For the text-containing cell, return its midpoint in (X, Y) coordinate format. 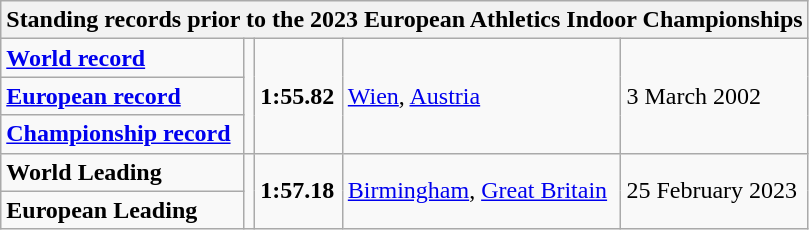
3 March 2002 (714, 96)
Wien, Austria (482, 96)
25 February 2023 (714, 191)
World record (122, 58)
European Leading (122, 210)
World Leading (122, 172)
Championship record (122, 134)
1:57.18 (299, 191)
European record (122, 96)
Birmingham, Great Britain (482, 191)
Standing records prior to the 2023 European Athletics Indoor Championships (404, 20)
1:55.82 (299, 96)
